Scan for the cell matching the given text and deliver its (X, Y) coordinate at center. 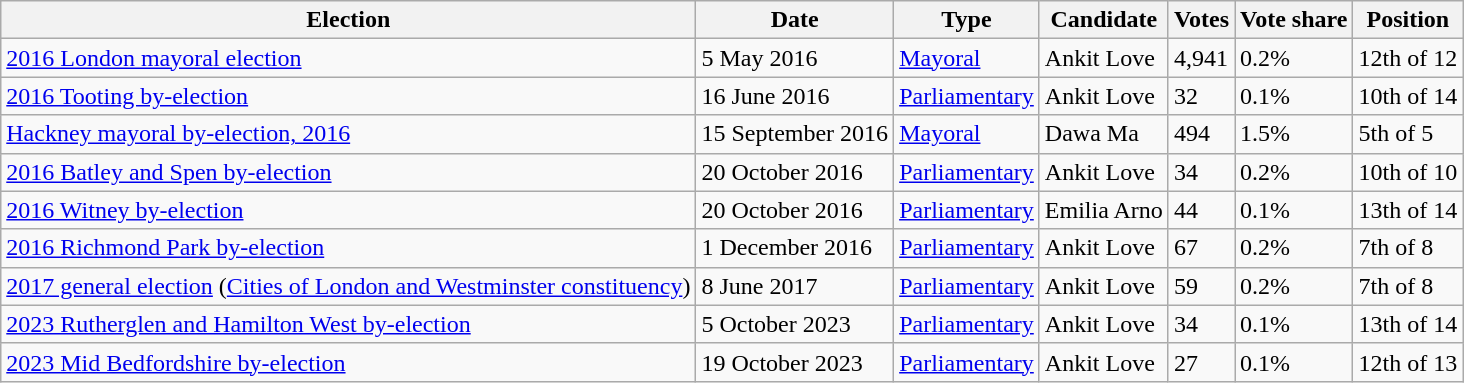
1.5% (1294, 134)
Dawa Ma (1104, 134)
Position (1408, 20)
Type (967, 20)
2017 general election (Cities of London and Westminster constituency) (348, 286)
8 June 2017 (795, 286)
Date (795, 20)
27 (1201, 362)
2023 Rutherglen and Hamilton West by-election (348, 324)
15 September 2016 (795, 134)
5 May 2016 (795, 58)
67 (1201, 248)
12th of 12 (1408, 58)
10th of 10 (1408, 172)
16 June 2016 (795, 96)
44 (1201, 210)
Emilia Arno (1104, 210)
10th of 14 (1408, 96)
2016 London mayoral election (348, 58)
1 December 2016 (795, 248)
32 (1201, 96)
Vote share (1294, 20)
494 (1201, 134)
Election (348, 20)
12th of 13 (1408, 362)
59 (1201, 286)
2016 Richmond Park by-election (348, 248)
Hackney mayoral by-election, 2016 (348, 134)
2023 Mid Bedfordshire by-election (348, 362)
2016 Witney by-election (348, 210)
2016 Tooting by-election (348, 96)
2016 Batley and Spen by-election (348, 172)
19 October 2023 (795, 362)
5 October 2023 (795, 324)
Candidate (1104, 20)
5th of 5 (1408, 134)
Votes (1201, 20)
4,941 (1201, 58)
